Capture the cell that displays the provided text and extract its (x, y) central coordinate. 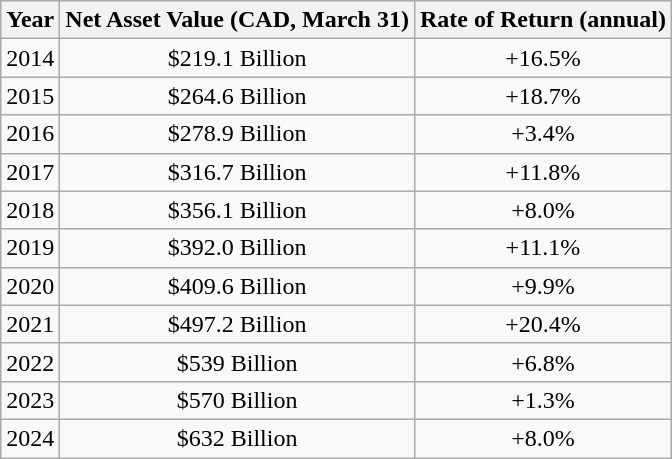
Net Asset Value (CAD, March 31) (238, 20)
2014 (30, 58)
$219.1 Billion (238, 58)
2015 (30, 96)
$409.6 Billion (238, 286)
+20.4% (542, 324)
$278.9 Billion (238, 134)
+16.5% (542, 58)
Rate of Return (annual) (542, 20)
2019 (30, 248)
2022 (30, 362)
+11.1% (542, 248)
$632 Billion (238, 438)
2018 (30, 210)
$570 Billion (238, 400)
+18.7% (542, 96)
$392.0 Billion (238, 248)
2023 (30, 400)
+9.9% (542, 286)
$264.6 Billion (238, 96)
2020 (30, 286)
2021 (30, 324)
$539 Billion (238, 362)
2024 (30, 438)
2016 (30, 134)
$356.1 Billion (238, 210)
$316.7 Billion (238, 172)
Year (30, 20)
2017 (30, 172)
+3.4% (542, 134)
$497.2 Billion (238, 324)
+6.8% (542, 362)
+1.3% (542, 400)
+11.8% (542, 172)
